Determine the (X, Y) coordinate at the center of the cell enclosing the given text.  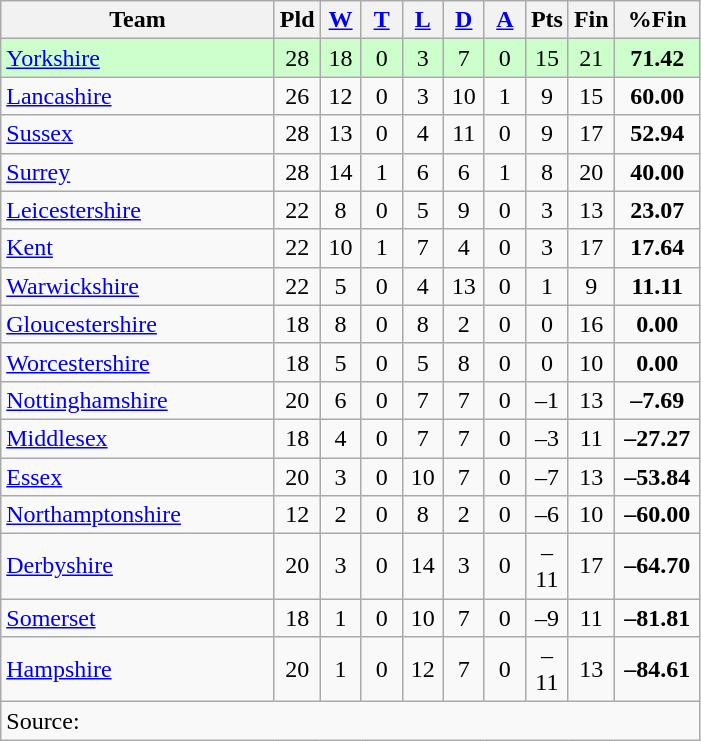
–3 (546, 438)
Source: (350, 721)
Surrey (138, 172)
23.07 (657, 210)
–81.81 (657, 618)
–64.70 (657, 566)
–84.61 (657, 670)
–6 (546, 515)
26 (297, 96)
16 (591, 324)
Nottinghamshire (138, 400)
Gloucestershire (138, 324)
Somerset (138, 618)
71.42 (657, 58)
W (340, 20)
Worcestershire (138, 362)
Sussex (138, 134)
17.64 (657, 248)
Pld (297, 20)
–53.84 (657, 477)
Team (138, 20)
52.94 (657, 134)
–1 (546, 400)
Middlesex (138, 438)
Warwickshire (138, 286)
–7.69 (657, 400)
Derbyshire (138, 566)
–7 (546, 477)
11.11 (657, 286)
Yorkshire (138, 58)
Kent (138, 248)
40.00 (657, 172)
Leicestershire (138, 210)
T (382, 20)
Fin (591, 20)
A (504, 20)
–60.00 (657, 515)
Pts (546, 20)
D (464, 20)
%Fin (657, 20)
60.00 (657, 96)
Lancashire (138, 96)
Hampshire (138, 670)
21 (591, 58)
Northamptonshire (138, 515)
L (422, 20)
Essex (138, 477)
–9 (546, 618)
–27.27 (657, 438)
